Detect which cell encompasses the target text, then output its [x, y] center coordinate. 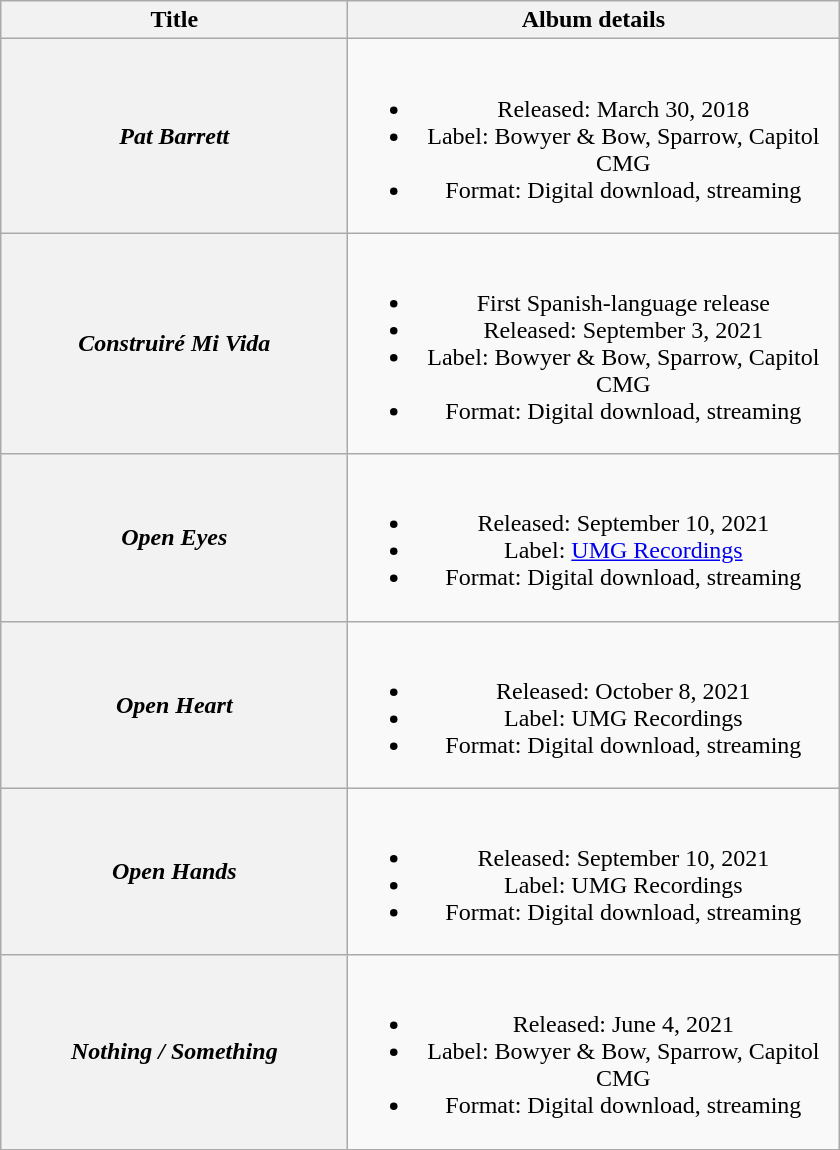
Nothing / Something [174, 1052]
Pat Barrett [174, 136]
Released: June 4, 2021Label: Bowyer & Bow, Sparrow, Capitol CMGFormat: Digital download, streaming [594, 1052]
Title [174, 20]
Open Eyes [174, 538]
Released: October 8, 2021Label: UMG RecordingsFormat: Digital download, streaming [594, 704]
Construiré Mi Vida [174, 344]
Open Hands [174, 872]
First Spanish-language releaseReleased: September 3, 2021Label: Bowyer & Bow, Sparrow, Capitol CMGFormat: Digital download, streaming [594, 344]
Released: March 30, 2018Label: Bowyer & Bow, Sparrow, Capitol CMGFormat: Digital download, streaming [594, 136]
Open Heart [174, 704]
Album details [594, 20]
